Pinpoint the cell where the given text exists, returning its (X, Y) midpoint coordinate. 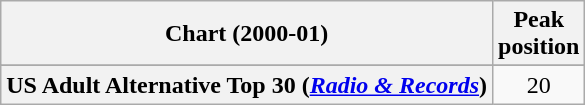
20 (539, 85)
US Adult Alternative Top 30 (Radio & Records) (247, 85)
Chart (2000-01) (247, 34)
Peakposition (539, 34)
